Search for the cell housing the specified text and yield its [X, Y] center coordinate. 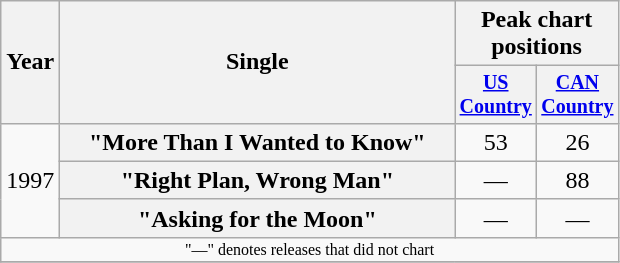
CAN Country [578, 94]
Peak chartpositions [536, 34]
"Right Plan, Wrong Man" [258, 180]
26 [578, 142]
88 [578, 180]
"Asking for the Moon" [258, 218]
1997 [30, 180]
"—" denotes releases that did not chart [310, 249]
"More Than I Wanted to Know" [258, 142]
53 [496, 142]
Year [30, 62]
Single [258, 62]
US Country [496, 94]
